Output the [x, y] coordinate of the center of the cell containing the given text.  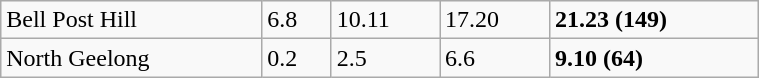
Bell Post Hill [132, 20]
0.2 [296, 58]
North Geelong [132, 58]
21.23 (149) [654, 20]
2.5 [385, 58]
9.10 (64) [654, 58]
10.11 [385, 20]
6.6 [495, 58]
17.20 [495, 20]
6.8 [296, 20]
